Determine the (x, y) coordinate at the center of the cell enclosing the given text.  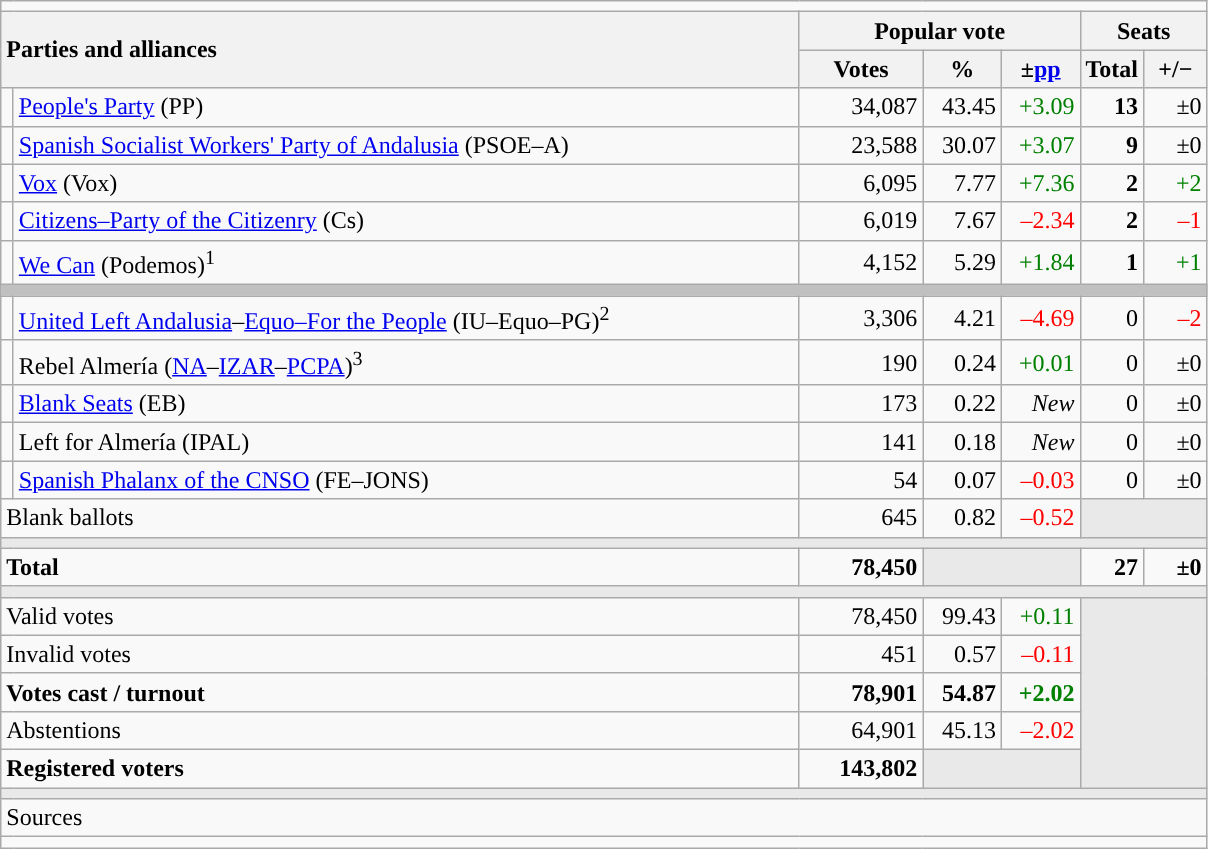
% (962, 69)
Sources (604, 818)
5.29 (962, 262)
–4.69 (1040, 318)
9 (1112, 145)
–2 (1176, 318)
People's Party (PP) (406, 107)
Popular vote (940, 31)
99.43 (962, 616)
Votes (861, 69)
Parties and alliances (400, 50)
27 (1112, 567)
4,152 (861, 262)
Left for Almería (IPAL) (406, 442)
–1 (1176, 221)
Abstentions (400, 731)
54 (861, 480)
+7.36 (1040, 183)
645 (861, 518)
3,306 (861, 318)
United Left Andalusia–Equo–For the People (IU–Equo–PG)2 (406, 318)
+/− (1176, 69)
Registered voters (400, 769)
+3.07 (1040, 145)
±pp (1040, 69)
Seats (1144, 31)
–0.52 (1040, 518)
141 (861, 442)
0.24 (962, 362)
–0.03 (1040, 480)
0.57 (962, 654)
Invalid votes (400, 654)
190 (861, 362)
+2.02 (1040, 692)
Rebel Almería (NA–IZAR–PCPA)3 (406, 362)
78,901 (861, 692)
+0.01 (1040, 362)
0.07 (962, 480)
7.67 (962, 221)
173 (861, 404)
6,019 (861, 221)
+1.84 (1040, 262)
0.82 (962, 518)
Votes cast / turnout (400, 692)
Spanish Socialist Workers' Party of Andalusia (PSOE–A) (406, 145)
43.45 (962, 107)
+0.11 (1040, 616)
23,588 (861, 145)
451 (861, 654)
0.22 (962, 404)
+1 (1176, 262)
0.18 (962, 442)
Blank ballots (400, 518)
+2 (1176, 183)
34,087 (861, 107)
Spanish Phalanx of the CNSO (FE–JONS) (406, 480)
Valid votes (400, 616)
45.13 (962, 731)
We Can (Podemos)1 (406, 262)
64,901 (861, 731)
4.21 (962, 318)
+3.09 (1040, 107)
Citizens–Party of the Citizenry (Cs) (406, 221)
7.77 (962, 183)
Blank Seats (EB) (406, 404)
1 (1112, 262)
Vox (Vox) (406, 183)
143,802 (861, 769)
13 (1112, 107)
–2.34 (1040, 221)
–2.02 (1040, 731)
30.07 (962, 145)
6,095 (861, 183)
54.87 (962, 692)
–0.11 (1040, 654)
